Scan for the cell matching the given text and deliver its [x, y] coordinate at center. 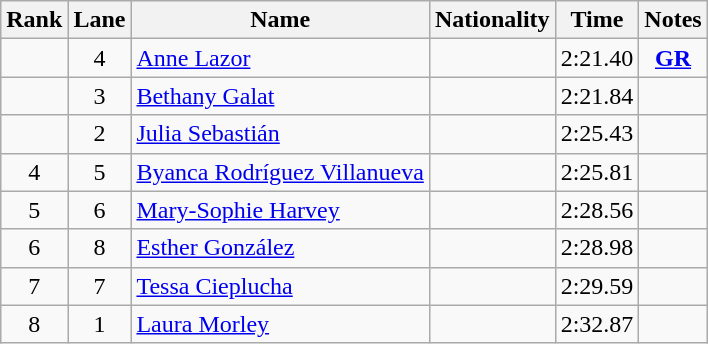
Bethany Galat [280, 96]
Time [597, 20]
GR [673, 58]
Esther González [280, 248]
2:29.59 [597, 286]
2:25.43 [597, 134]
Lane [100, 20]
2:28.98 [597, 248]
Name [280, 20]
Notes [673, 20]
Mary-Sophie Harvey [280, 210]
Tessa Cieplucha [280, 286]
Laura Morley [280, 324]
2:28.56 [597, 210]
Anne Lazor [280, 58]
1 [100, 324]
2:21.40 [597, 58]
2:32.87 [597, 324]
2:21.84 [597, 96]
2 [100, 134]
Byanca Rodríguez Villanueva [280, 172]
3 [100, 96]
Rank [34, 20]
Julia Sebastián [280, 134]
2:25.81 [597, 172]
Nationality [492, 20]
